Provide the (X, Y) coordinate of the cell's center where the given text is located.  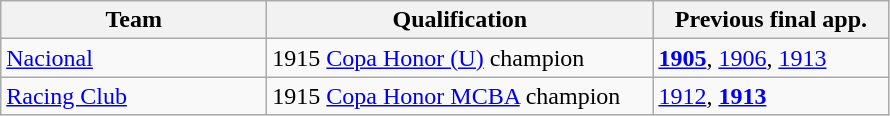
Previous final app. (771, 20)
1915 Copa Honor MCBA champion (460, 96)
1912, 1913 (771, 96)
Qualification (460, 20)
Team (134, 20)
Nacional (134, 58)
Racing Club (134, 96)
1905, 1906, 1913 (771, 58)
1915 Copa Honor (U) champion (460, 58)
